Capture the cell that displays the provided text and extract its (x, y) central coordinate. 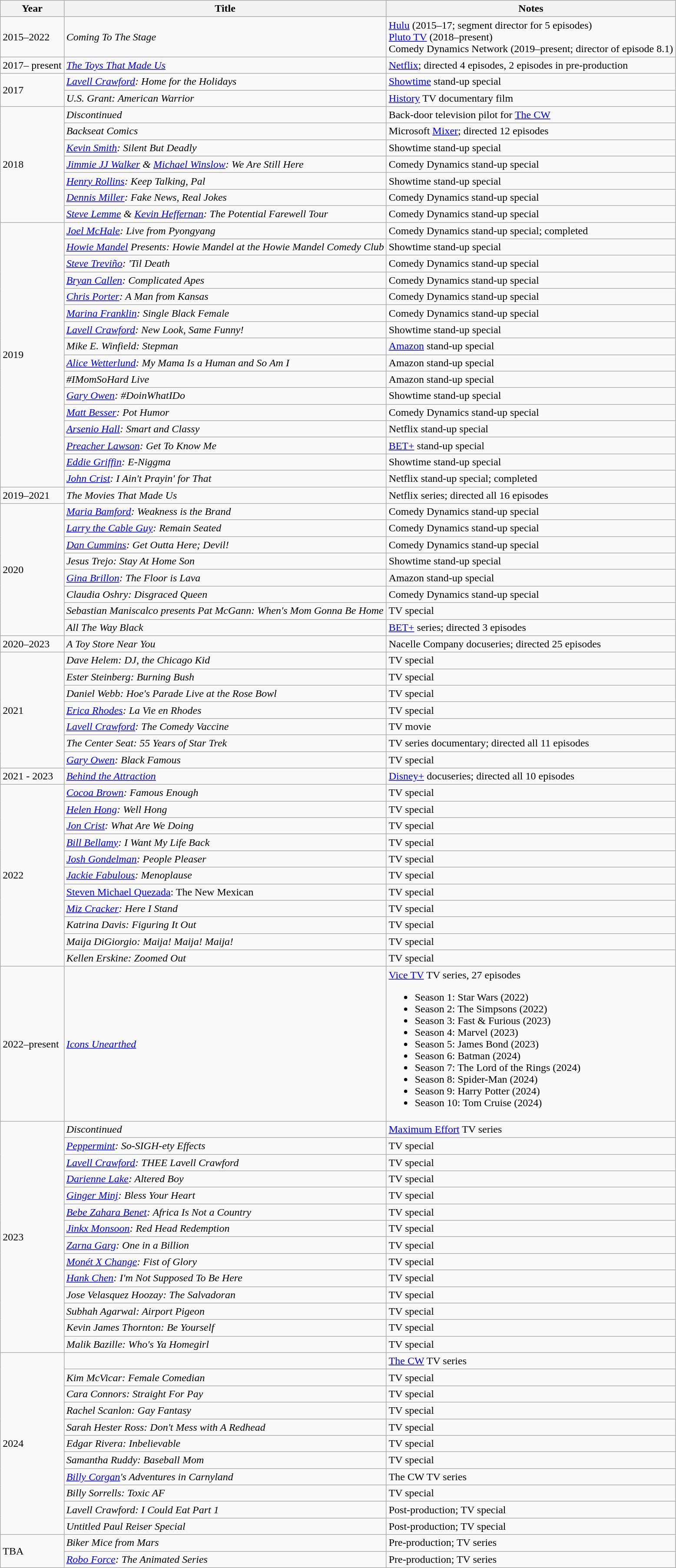
Eddie Griffin: E-Niggma (225, 462)
Sarah Hester Ross: Don't Mess with A Redhead (225, 1427)
Howie Mandel Presents: Howie Mandel at the Howie Mandel Comedy Club (225, 247)
Gina Brillon: The Floor is Lava (225, 578)
Lavell Crawford: THEE Lavell Crawford (225, 1162)
2017– present (32, 65)
2018 (32, 164)
Behind the Attraction (225, 776)
Steve Treviño: 'Til Death (225, 264)
TV series documentary; directed all 11 episodes (531, 743)
Maximum Effort TV series (531, 1129)
Netflix stand-up special (531, 429)
Edgar Rivera: Inbelievable (225, 1444)
Mike E. Winfield: Stepman (225, 346)
Lavell Crawford: Home for the Holidays (225, 82)
Miz Cracker: Here I Stand (225, 908)
Jackie Fabulous: Menoplause (225, 875)
Gary Owen: #DoinWhatIDo (225, 396)
2022–present (32, 1044)
2021 - 2023 (32, 776)
Jinkx Monsoon: Red Head Redemption (225, 1229)
Netflix series; directed all 16 episodes (531, 495)
2017 (32, 90)
Lavell Crawford: I Could Eat Part 1 (225, 1510)
Microsoft Mixer; directed 12 episodes (531, 131)
Biker Mice from Mars (225, 1543)
History TV documentary film (531, 98)
Dennis Miller: Fake News, Real Jokes (225, 197)
Henry Rollins: Keep Talking, Pal (225, 181)
BET+ series; directed 3 episodes (531, 627)
Billy Corgan's Adventures in Carnyland (225, 1477)
2024 (32, 1443)
Steven Michael Quezada: The New Mexican (225, 892)
Samantha Ruddy: Baseball Mom (225, 1460)
Gary Owen: Black Famous (225, 760)
Jose Velasquez Hoozay: The Salvadoran (225, 1295)
TBA (32, 1551)
Notes (531, 9)
Dave Helem: DJ, the Chicago Kid (225, 660)
Jesus Trejo: Stay At Home Son (225, 561)
Kellen Erskine: Zoomed Out (225, 958)
Jimmie JJ Walker & Michael Winslow: We Are Still Here (225, 164)
2020–2023 (32, 644)
Bill Bellamy: I Want My Life Back (225, 842)
Kevin James Thornton: Be Yourself (225, 1328)
Kevin Smith: Silent But Deadly (225, 148)
A Toy Store Near You (225, 644)
Joel McHale: Live from Pyongyang (225, 231)
Erica Rhodes: La Vie en Rhodes (225, 710)
#IMomSoHard Live (225, 379)
Billy Sorrells: Toxic AF (225, 1493)
Ester Steinberg: Burning Bush (225, 677)
Matt Besser: Pot Humor (225, 412)
Daniel Webb: Hoe's Parade Live at the Rose Bowl (225, 693)
Lavell Crawford: New Look, Same Funny! (225, 330)
2015–2022 (32, 37)
Bebe Zahara Benet: Africa Is Not a Country (225, 1212)
Katrina Davis: Figuring It Out (225, 925)
2020 (32, 570)
Disney+ docuseries; directed all 10 episodes (531, 776)
Larry the Cable Guy: Remain Seated (225, 528)
Malik Bazille: Who's Ya Homegirl (225, 1344)
The Center Seat: 55 Years of Star Trek (225, 743)
Monét X Change: Fist of Glory (225, 1262)
Lavell Crawford: The Comedy Vaccine (225, 726)
Maria Bamford: Weakness is the Brand (225, 512)
BET+ stand-up special (531, 445)
Hank Chen: I'm Not Supposed To Be Here (225, 1278)
Maija DiGiorgio: Maija! Maija! Maija! (225, 941)
Dan Cummins: Get Outta Here; Devil! (225, 545)
2021 (32, 710)
Robo Force: The Animated Series (225, 1559)
2019 (32, 355)
Helen Hong: Well Hong (225, 809)
Cara Connors: Straight For Pay (225, 1394)
Chris Porter: A Man from Kansas (225, 297)
Netflix; directed 4 episodes, 2 episodes in pre-production (531, 65)
Netflix stand-up special; completed (531, 478)
Cocoa Brown: Famous Enough (225, 793)
U.S. Grant: American Warrior (225, 98)
2019–2021 (32, 495)
Josh Gondelman: People Pleaser (225, 859)
Bryan Callen: Complicated Apes (225, 280)
Year (32, 9)
Subhah Agarwal: Airport Pigeon (225, 1311)
Jon Crist: What Are We Doing (225, 826)
TV movie (531, 726)
Sebastian Maniscalco presents Pat McGann: When's Mom Gonna Be Home (225, 611)
Alice Wetterlund: My Mama Is a Human and So Am I (225, 363)
Title (225, 9)
The Movies That Made Us (225, 495)
Untitled Paul Reiser Special (225, 1526)
John Crist: I Ain't Prayin' for That (225, 478)
Marina Franklin: Single Black Female (225, 313)
Coming To The Stage (225, 37)
Icons Unearthed (225, 1044)
2023 (32, 1236)
Zarna Garg: One in a Billion (225, 1245)
The Toys That Made Us (225, 65)
Backseat Comics (225, 131)
Hulu (2015–17; segment director for 5 episodes)Pluto TV (2018–present)Comedy Dynamics Network (2019–present; director of episode 8.1) (531, 37)
All The Way Black (225, 627)
Comedy Dynamics stand-up special; completed (531, 231)
Steve Lemme & Kevin Heffernan: The Potential Farewell Tour (225, 214)
Peppermint: So-SIGH-ety Effects (225, 1146)
Darienne Lake: Altered Boy (225, 1179)
2022 (32, 876)
Preacher Lawson: Get To Know Me (225, 445)
Rachel Scanlon: Gay Fantasy (225, 1410)
Back-door television pilot for The CW (531, 115)
Ginger Minj: Bless Your Heart (225, 1196)
Kim McVicar: Female Comedian (225, 1377)
Claudia Oshry: Disgraced Queen (225, 594)
Nacelle Company docuseries; directed 25 episodes (531, 644)
Arsenio Hall: Smart and Classy (225, 429)
